Detect which cell encompasses the target text, then output its (X, Y) center coordinate. 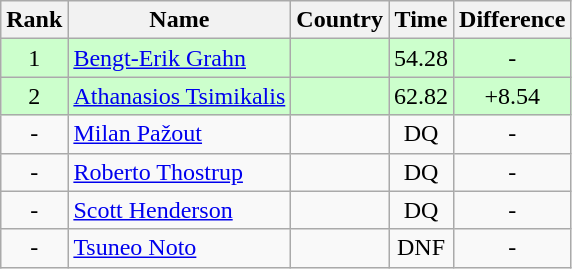
Scott Henderson (180, 210)
54.28 (422, 58)
Name (180, 20)
2 (34, 96)
Athanasios Tsimikalis (180, 96)
Milan Pažout (180, 134)
Bengt-Erik Grahn (180, 58)
1 (34, 58)
+8.54 (512, 96)
Difference (512, 20)
DNF (422, 248)
Country (340, 20)
Time (422, 20)
Rank (34, 20)
62.82 (422, 96)
Roberto Thostrup (180, 172)
Tsuneo Noto (180, 248)
